Find where the given text appears and provide that cell's center as (X, Y) coordinate. 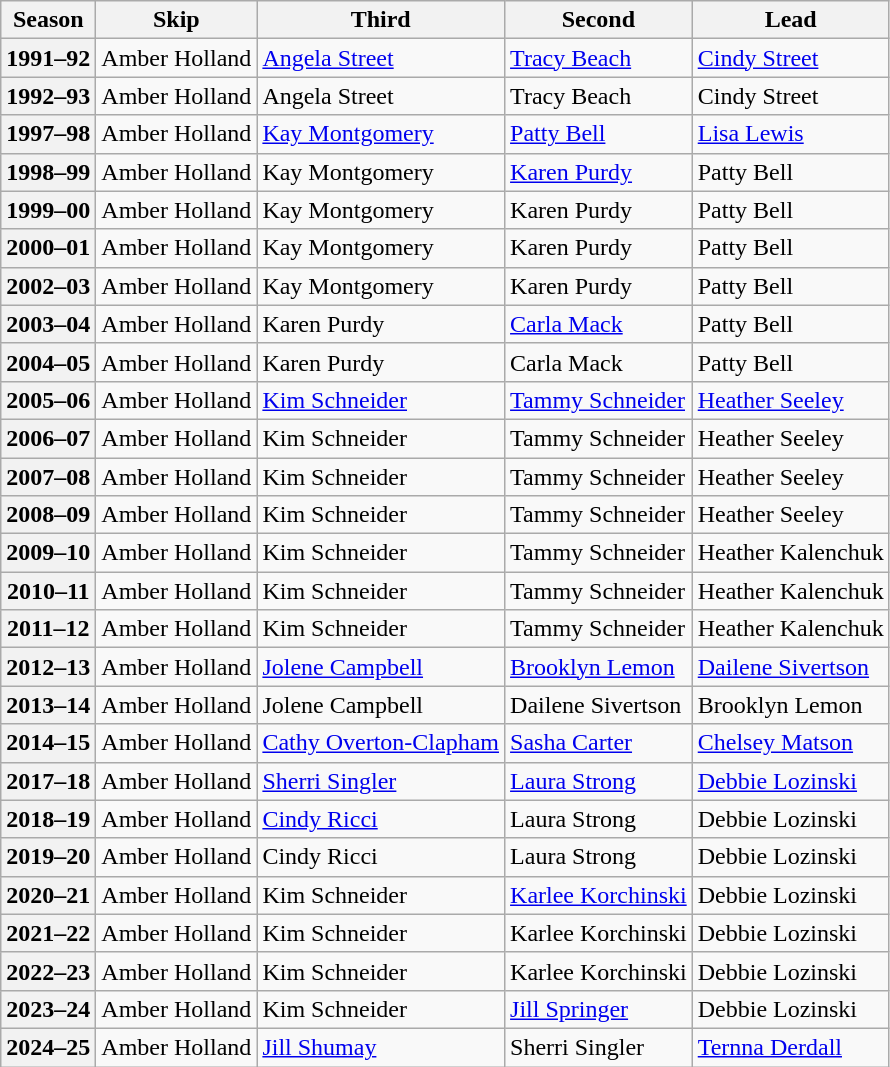
Season (48, 20)
2011–12 (48, 629)
Ternna Derdall (790, 1047)
2023–24 (48, 1009)
2004–05 (48, 362)
2008–09 (48, 515)
2002–03 (48, 286)
1992–93 (48, 96)
2012–13 (48, 667)
2020–21 (48, 895)
2018–19 (48, 819)
2014–15 (48, 743)
1999–00 (48, 210)
1998–99 (48, 172)
Chelsey Matson (790, 743)
2010–11 (48, 591)
2024–25 (48, 1047)
Lisa Lewis (790, 134)
2003–04 (48, 324)
2000–01 (48, 248)
2007–08 (48, 477)
Jill Shumay (381, 1047)
2009–10 (48, 553)
2017–18 (48, 781)
2021–22 (48, 933)
Skip (176, 20)
1997–98 (48, 134)
Second (599, 20)
Third (381, 20)
Cathy Overton-Clapham (381, 743)
Lead (790, 20)
2019–20 (48, 857)
1991–92 (48, 58)
2022–23 (48, 971)
2006–07 (48, 438)
Jill Springer (599, 1009)
2005–06 (48, 400)
Sasha Carter (599, 743)
2013–14 (48, 705)
